Detect which cell encompasses the target text, then output its [x, y] center coordinate. 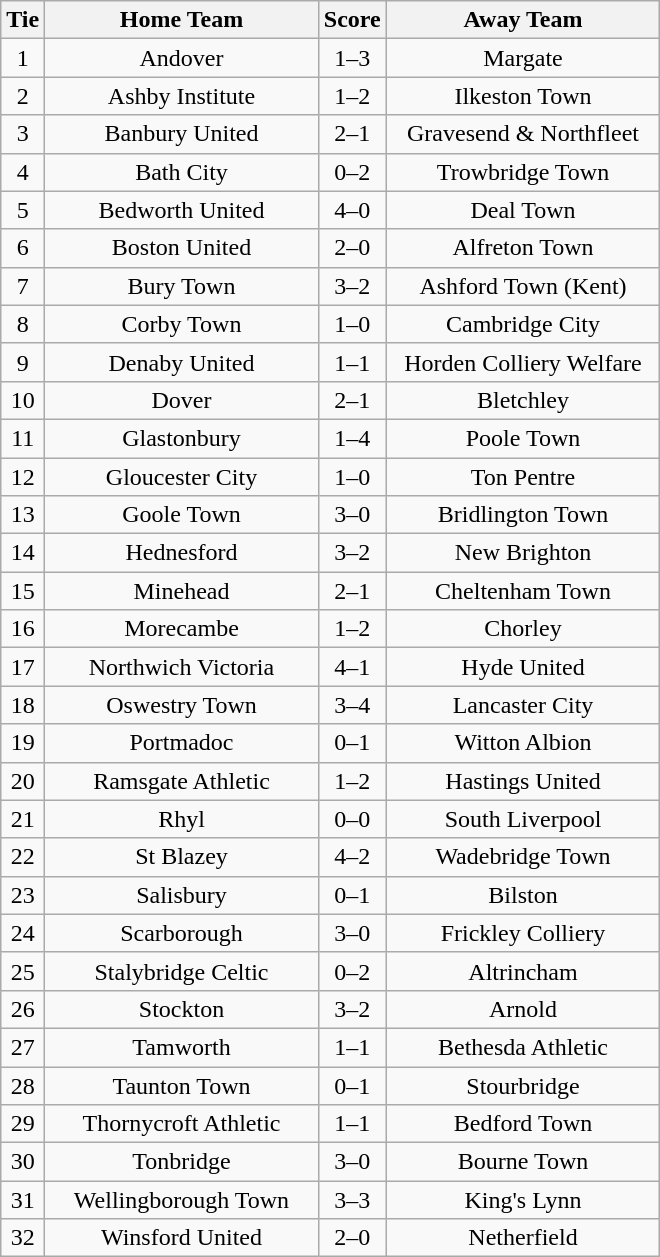
Stourbridge [523, 1085]
30 [23, 1162]
Bethesda Athletic [523, 1047]
Frickley Colliery [523, 933]
Corby Town [182, 324]
20 [23, 781]
12 [23, 477]
1–4 [352, 438]
Witton Albion [523, 743]
Denaby United [182, 362]
Bury Town [182, 286]
29 [23, 1124]
Tonbridge [182, 1162]
Horden Colliery Welfare [523, 362]
Wellingborough Town [182, 1200]
Altrincham [523, 971]
St Blazey [182, 857]
16 [23, 629]
Bourne Town [523, 1162]
Bilston [523, 895]
South Liverpool [523, 819]
Stalybridge Celtic [182, 971]
0–0 [352, 819]
Boston United [182, 248]
Ton Pentre [523, 477]
New Brighton [523, 553]
Deal Town [523, 210]
Cheltenham Town [523, 591]
9 [23, 362]
11 [23, 438]
10 [23, 400]
4–0 [352, 210]
Netherfield [523, 1238]
Tamworth [182, 1047]
Cambridge City [523, 324]
Home Team [182, 20]
Hyde United [523, 667]
1–3 [352, 58]
4 [23, 172]
Ashby Institute [182, 96]
Oswestry Town [182, 705]
Morecambe [182, 629]
13 [23, 515]
Wadebridge Town [523, 857]
25 [23, 971]
19 [23, 743]
Alfreton Town [523, 248]
Away Team [523, 20]
5 [23, 210]
23 [23, 895]
Score [352, 20]
Trowbridge Town [523, 172]
24 [23, 933]
22 [23, 857]
Glastonbury [182, 438]
King's Lynn [523, 1200]
Gloucester City [182, 477]
Ashford Town (Kent) [523, 286]
Poole Town [523, 438]
Hastings United [523, 781]
26 [23, 1009]
Stockton [182, 1009]
4–1 [352, 667]
31 [23, 1200]
18 [23, 705]
8 [23, 324]
Minehead [182, 591]
Andover [182, 58]
6 [23, 248]
15 [23, 591]
Lancaster City [523, 705]
Dover [182, 400]
Rhyl [182, 819]
21 [23, 819]
2 [23, 96]
3 [23, 134]
Taunton Town [182, 1085]
Salisbury [182, 895]
Ramsgate Athletic [182, 781]
Portmadoc [182, 743]
Bath City [182, 172]
28 [23, 1085]
Ilkeston Town [523, 96]
27 [23, 1047]
17 [23, 667]
3–3 [352, 1200]
32 [23, 1238]
Bedworth United [182, 210]
3–4 [352, 705]
Hednesford [182, 553]
Northwich Victoria [182, 667]
Chorley [523, 629]
4–2 [352, 857]
Banbury United [182, 134]
Scarborough [182, 933]
Margate [523, 58]
Thornycroft Athletic [182, 1124]
1 [23, 58]
Winsford United [182, 1238]
Goole Town [182, 515]
Bridlington Town [523, 515]
Tie [23, 20]
14 [23, 553]
Gravesend & Northfleet [523, 134]
Bletchley [523, 400]
Arnold [523, 1009]
Bedford Town [523, 1124]
7 [23, 286]
